Return (x, y) of the center of cell containing provided text 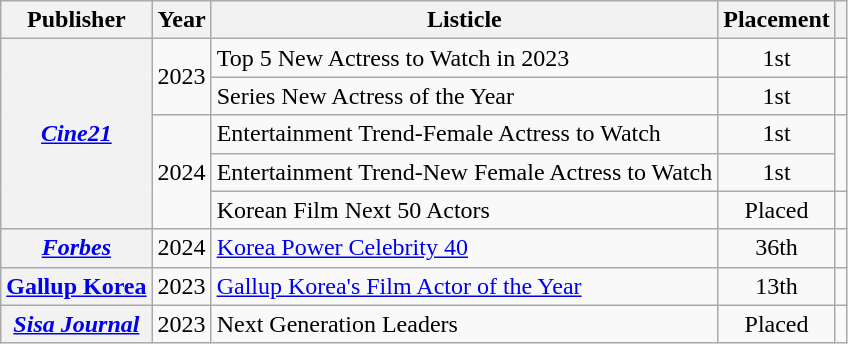
Sisa Journal (76, 324)
Placement (777, 20)
Series New Actress of the Year (464, 96)
Year (182, 20)
Korea Power Celebrity 40 (464, 248)
Forbes (76, 248)
Top 5 New Actress to Watch in 2023 (464, 58)
Next Generation Leaders (464, 324)
Korean Film Next 50 Actors (464, 210)
36th (777, 248)
Listicle (464, 20)
Gallup Korea's Film Actor of the Year (464, 286)
Cine21 (76, 134)
Publisher (76, 20)
Entertainment Trend-New Female Actress to Watch (464, 172)
Entertainment Trend-Female Actress to Watch (464, 134)
13th (777, 286)
Gallup Korea (76, 286)
